From the cell containing the given text, extract its center point as (x, y) coordinate. 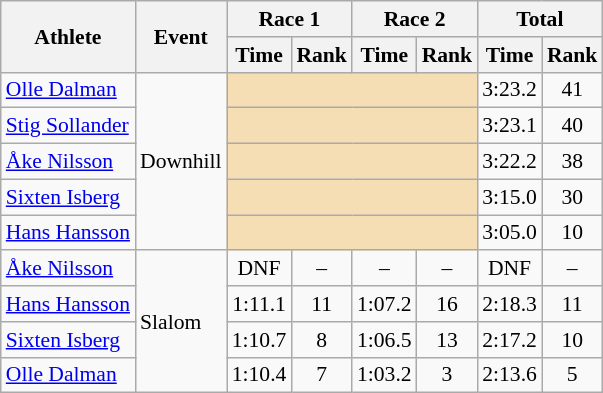
38 (572, 162)
Slalom (181, 322)
13 (448, 340)
Event (181, 36)
1:10.7 (260, 340)
30 (572, 197)
5 (572, 375)
Race 1 (290, 19)
2:17.2 (510, 340)
3:23.2 (510, 90)
Downhill (181, 161)
3 (448, 375)
3:22.2 (510, 162)
2:13.6 (510, 375)
7 (322, 375)
3:15.0 (510, 197)
3:05.0 (510, 233)
8 (322, 340)
16 (448, 304)
Total (540, 19)
1:03.2 (384, 375)
1:06.5 (384, 340)
Athlete (68, 36)
1:11.1 (260, 304)
41 (572, 90)
1:07.2 (384, 304)
3:23.1 (510, 126)
40 (572, 126)
Race 2 (414, 19)
1:10.4 (260, 375)
Stig Sollander (68, 126)
2:18.3 (510, 304)
